Pinpoint the cell where the given text exists, returning its (x, y) midpoint coordinate. 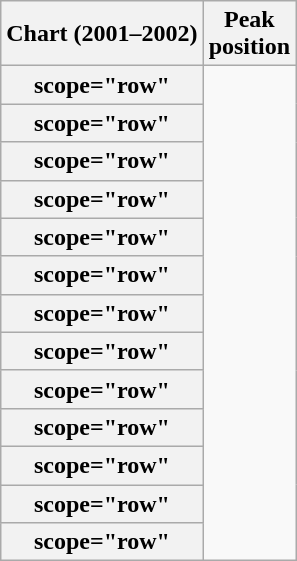
Peakposition (249, 34)
Chart (2001–2002) (102, 34)
